Capture the cell that displays the provided text and extract its [X, Y] central coordinate. 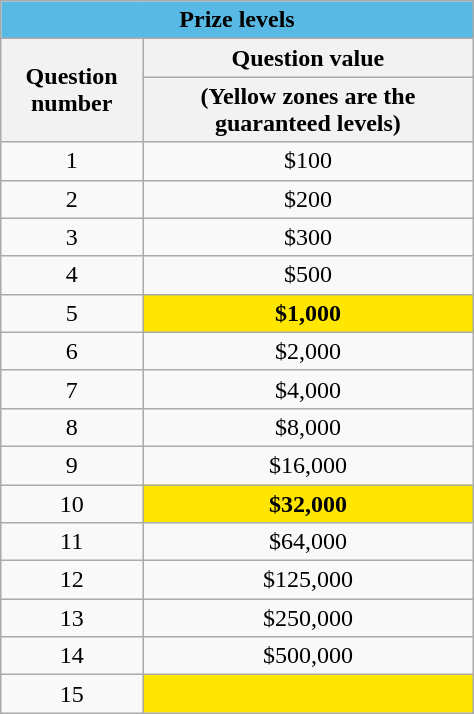
Question number [72, 90]
$500,000 [308, 656]
4 [72, 275]
$64,000 [308, 542]
$16,000 [308, 465]
11 [72, 542]
8 [72, 427]
Prize levels [237, 20]
14 [72, 656]
$8,000 [308, 427]
9 [72, 465]
3 [72, 237]
$200 [308, 199]
13 [72, 618]
$2,000 [308, 351]
15 [72, 694]
7 [72, 389]
5 [72, 313]
$250,000 [308, 618]
$4,000 [308, 389]
$100 [308, 161]
$125,000 [308, 580]
(Yellow zones are the guaranteed levels) [308, 110]
1 [72, 161]
10 [72, 503]
$1,000 [308, 313]
$500 [308, 275]
2 [72, 199]
Question value [308, 58]
12 [72, 580]
6 [72, 351]
$300 [308, 237]
$32,000 [308, 503]
